Scan for the cell matching the given text and deliver its (x, y) coordinate at center. 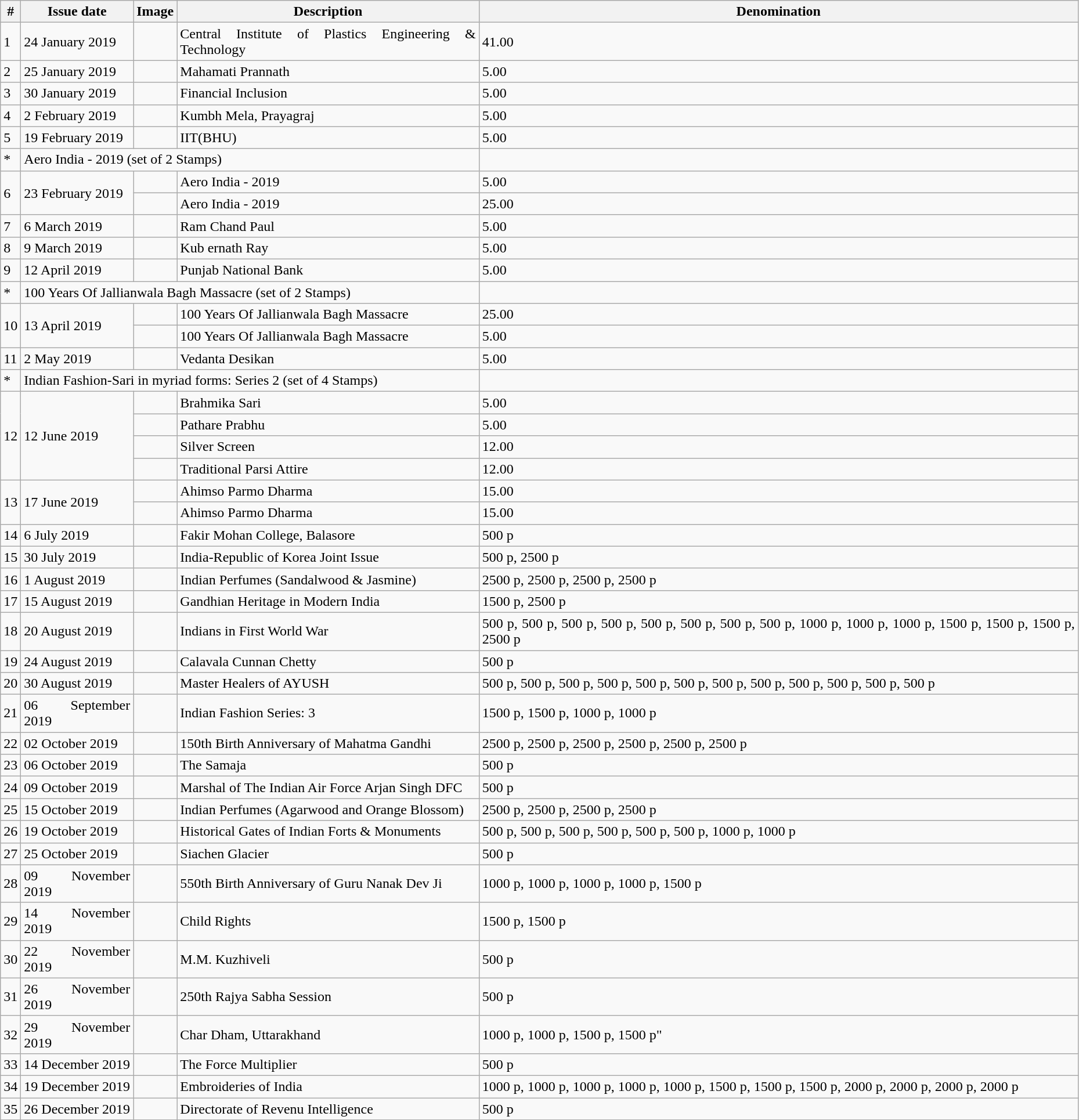
150th Birth Anniversary of Mahatma Gandhi (328, 743)
15 October 2019 (77, 810)
# (10, 12)
20 (10, 684)
14 (10, 535)
2 (10, 71)
27 (10, 854)
Indians in First World War (328, 631)
24 (10, 787)
12 (10, 436)
6 (10, 193)
09 November 2019 (77, 883)
11 (10, 359)
29 November 2019 (77, 1034)
Silver Screen (328, 447)
23 February 2019 (77, 193)
19 October 2019 (77, 832)
1000 p, 1000 p, 1000 p, 1000 p, 1000 p, 1500 p, 1500 p, 1500 p, 2000 p, 2000 p, 2000 p, 2000 p (778, 1086)
10 (10, 326)
26 November 2019 (77, 997)
Embroideries of India (328, 1086)
Traditional Parsi Attire (328, 469)
500 p, 500 p, 500 p, 500 p, 500 p, 500 p, 500 p, 500 p, 1000 p, 1000 p, 1000 p, 1500 p, 1500 p, 1500 p, 2500 p (778, 631)
Char Dham, Uttarakhand (328, 1034)
Kub ernath Ray (328, 248)
Pathare Prabhu (328, 425)
Indian Fashion-Sari in myriad forms: Series 2 (set of 4 Stamps) (250, 381)
Financial Inclusion (328, 93)
2500 p, 2500 p, 2500 p, 2500 p, 2500 p, 2500 p (778, 743)
18 (10, 631)
IIT(BHU) (328, 138)
6 July 2019 (77, 535)
500 p, 500 p, 500 p, 500 p, 500 p, 500 p, 1000 p, 1000 p (778, 832)
25 October 2019 (77, 854)
500 p, 500 p, 500 p, 500 p, 500 p, 500 p, 500 p, 500 p, 500 p, 500 p, 500 p, 500 p (778, 684)
16 (10, 579)
06 September 2019 (77, 714)
13 April 2019 (77, 326)
09 October 2019 (77, 787)
21 (10, 714)
Indian Fashion Series: 3 (328, 714)
06 October 2019 (77, 765)
Siachen Glacier (328, 854)
30 August 2019 (77, 684)
19 (10, 661)
Fakir Mohan College, Balasore (328, 535)
1 (10, 42)
Calavala Cunnan Chetty (328, 661)
250th Rajya Sabha Session (328, 997)
2 February 2019 (77, 115)
Gandhian Heritage in Modern India (328, 601)
17 June 2019 (77, 502)
24 January 2019 (77, 42)
15 August 2019 (77, 601)
35 (10, 1109)
Directorate of Revenu Intelligence (328, 1109)
3 (10, 93)
M.M. Kuzhiveli (328, 959)
14 November 2019 (77, 922)
9 (10, 270)
100 Years Of Jallianwala Bagh Massacre (set of 2 Stamps) (250, 292)
Brahmika Sari (328, 403)
22 November 2019 (77, 959)
The Samaja (328, 765)
9 March 2019 (77, 248)
Master Healers of AYUSH (328, 684)
24 August 2019 (77, 661)
15 (10, 557)
Marshal of The Indian Air Force Arjan Singh DFC (328, 787)
14 December 2019 (77, 1064)
Indian Perfumes (Agarwood and Orange Blossom) (328, 810)
1500 p, 2500 p (778, 601)
41.00 (778, 42)
25 January 2019 (77, 71)
22 (10, 743)
Child Rights (328, 922)
Ram Chand Paul (328, 226)
34 (10, 1086)
1 August 2019 (77, 579)
Image (156, 12)
2 May 2019 (77, 359)
19 February 2019 (77, 138)
31 (10, 997)
30 January 2019 (77, 93)
5 (10, 138)
32 (10, 1034)
Vedanta Desikan (328, 359)
Denomination (778, 12)
29 (10, 922)
8 (10, 248)
30 July 2019 (77, 557)
Indian Perfumes (Sandalwood & Jasmine) (328, 579)
28 (10, 883)
Kumbh Mela, Prayagraj (328, 115)
India-Republic of Korea Joint Issue (328, 557)
13 (10, 502)
Description (328, 12)
17 (10, 601)
1500 p, 1500 p, 1000 p, 1000 p (778, 714)
550th Birth Anniversary of Guru Nanak Dev Ji (328, 883)
Mahamati Prannath (328, 71)
1000 p, 1000 p, 1000 p, 1000 p, 1500 p (778, 883)
4 (10, 115)
Issue date (77, 12)
30 (10, 959)
6 March 2019 (77, 226)
1500 p, 1500 p (778, 922)
500 p, 2500 p (778, 557)
23 (10, 765)
12 June 2019 (77, 436)
26 December 2019 (77, 1109)
Aero India - 2019 (set of 2 Stamps) (250, 160)
20 August 2019 (77, 631)
33 (10, 1064)
The Force Multiplier (328, 1064)
26 (10, 832)
7 (10, 226)
Historical Gates of Indian Forts & Monuments (328, 832)
12 April 2019 (77, 270)
Punjab National Bank (328, 270)
25 (10, 810)
Central Institute of Plastics Engineering & Technology (328, 42)
19 December 2019 (77, 1086)
1000 p, 1000 p, 1500 p, 1500 p" (778, 1034)
02 October 2019 (77, 743)
